Search for the cell housing the specified text and yield its [x, y] center coordinate. 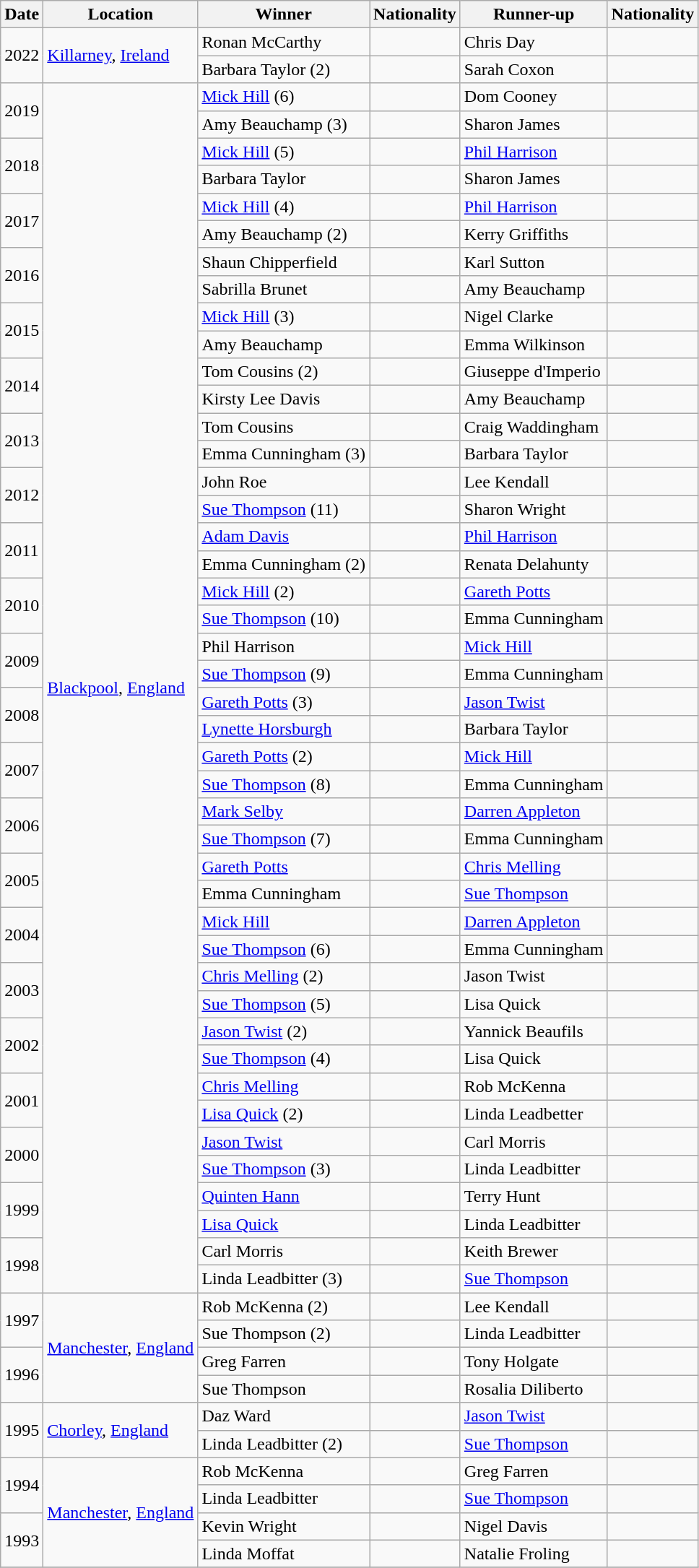
Lynette Horsburgh [284, 729]
Runner-up [534, 14]
2004 [22, 935]
John Roe [284, 482]
Sabrilla Brunet [284, 289]
Blackpool, England [121, 688]
Chris Day [534, 42]
Rob McKenna (2) [284, 1307]
1994 [22, 1485]
2008 [22, 715]
Kevin Wright [284, 1526]
2013 [22, 441]
Mark Selby [284, 812]
Mick Hill (2) [284, 592]
Terry Hunt [534, 1196]
2007 [22, 770]
Sue Thompson (4) [284, 1059]
Nigel Clarke [534, 316]
Sharon Wright [534, 509]
Emma Wilkinson [534, 345]
2002 [22, 1045]
Barbara Taylor (2) [284, 69]
2012 [22, 495]
Tom Cousins (2) [284, 372]
Kirsty Lee Davis [284, 399]
Linda Moffat [284, 1554]
2011 [22, 550]
Shaun Chipperfield [284, 261]
Lisa Quick (2) [284, 1114]
2016 [22, 275]
2022 [22, 56]
Sue Thompson (3) [284, 1169]
2005 [22, 880]
Ronan McCarthy [284, 42]
Sue Thompson (7) [284, 839]
2015 [22, 330]
Sue Thompson (5) [284, 1004]
Amy Beauchamp (2) [284, 234]
2017 [22, 220]
Sue Thompson (10) [284, 619]
Dom Cooney [534, 97]
Gareth Potts (3) [284, 701]
Sarah Coxon [534, 69]
Mick Hill (5) [284, 152]
Tony Holgate [534, 1361]
Daz Ward [284, 1416]
Winner [284, 14]
Mick Hill (6) [284, 97]
Natalie Froling [534, 1554]
Rosalia Diliberto [534, 1389]
1996 [22, 1375]
1997 [22, 1320]
Amy Beauchamp (3) [284, 124]
Emma Cunningham (2) [284, 564]
Keith Brewer [534, 1252]
1998 [22, 1265]
Giuseppe d'Imperio [534, 372]
Sue Thompson (11) [284, 509]
Renata Delahunty [534, 564]
2003 [22, 990]
Sue Thompson (6) [284, 949]
1993 [22, 1540]
Mick Hill (4) [284, 207]
Craig Waddingham [534, 427]
2010 [22, 605]
Linda Leadbetter [534, 1114]
Chorley, England [121, 1430]
Yannick Beaufils [534, 1031]
Karl Sutton [534, 261]
Linda Leadbitter (2) [284, 1444]
Emma Cunningham (3) [284, 454]
Jason Twist (2) [284, 1031]
Nigel Davis [534, 1526]
Chris Melling (2) [284, 976]
Killarney, Ireland [121, 56]
2006 [22, 826]
Sue Thompson (2) [284, 1334]
Date [22, 14]
Sue Thompson (8) [284, 784]
Adam Davis [284, 537]
2009 [22, 660]
Location [121, 14]
Quinten Hann [284, 1196]
Linda Leadbitter (3) [284, 1279]
1999 [22, 1210]
Mick Hill (3) [284, 316]
2018 [22, 165]
Tom Cousins [284, 427]
Kerry Griffiths [534, 234]
1995 [22, 1430]
Sue Thompson (9) [284, 674]
2019 [22, 111]
Gareth Potts (2) [284, 756]
2014 [22, 386]
2001 [22, 1100]
2000 [22, 1155]
